For the text-containing cell, return its midpoint in (x, y) coordinate format. 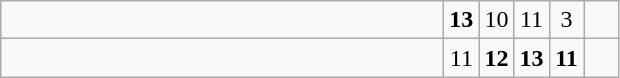
3 (566, 20)
10 (496, 20)
12 (496, 58)
